Provide the (X, Y) coordinate of the cell's center where the given text is located.  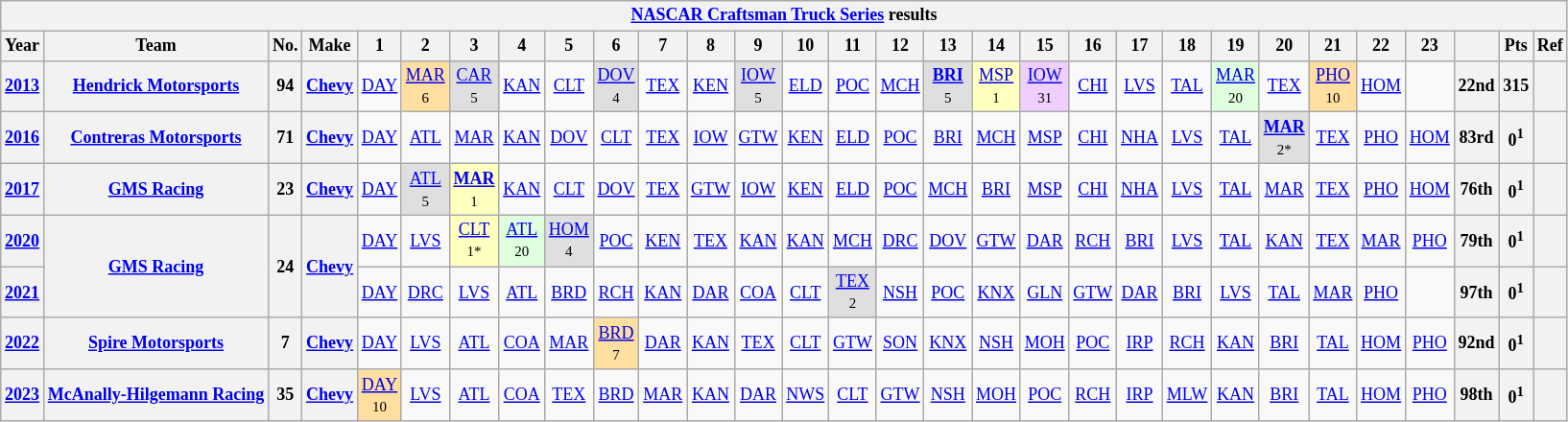
NASCAR Craftsman Truck Series results (784, 15)
Year (23, 46)
2 (425, 46)
76th (1476, 189)
8 (711, 46)
Pts (1516, 46)
10 (806, 46)
15 (1044, 46)
CLT1* (474, 241)
24 (286, 267)
Hendrick Motorsports (155, 86)
315 (1516, 86)
MLW (1186, 395)
94 (286, 86)
MAR1 (474, 189)
2017 (23, 189)
3 (474, 46)
83rd (1476, 138)
16 (1093, 46)
Spire Motorsports (155, 343)
1 (379, 46)
TEX2 (853, 293)
MAR20 (1236, 86)
McAnally-Hilgemann Racing (155, 395)
2023 (23, 395)
2021 (23, 293)
71 (286, 138)
Ref (1551, 46)
21 (1333, 46)
92nd (1476, 343)
2013 (23, 86)
BRD7 (616, 343)
35 (286, 395)
14 (996, 46)
20 (1284, 46)
2020 (23, 241)
98th (1476, 395)
IOW5 (758, 86)
GLN (1044, 293)
CAR5 (474, 86)
HOM4 (570, 241)
11 (853, 46)
DOV4 (616, 86)
18 (1186, 46)
IOW31 (1044, 86)
PHO10 (1333, 86)
9 (758, 46)
Make (330, 46)
SON (900, 343)
MAR2* (1284, 138)
4 (522, 46)
22nd (1476, 86)
17 (1140, 46)
5 (570, 46)
97th (1476, 293)
MAR6 (425, 86)
6 (616, 46)
DAY10 (379, 395)
13 (948, 46)
MSP1 (996, 86)
ATL20 (522, 241)
2022 (23, 343)
Team (155, 46)
No. (286, 46)
12 (900, 46)
BRI5 (948, 86)
Contreras Motorsports (155, 138)
79th (1476, 241)
ATL5 (425, 189)
19 (1236, 46)
2016 (23, 138)
NWS (806, 395)
22 (1382, 46)
